Identify which cell holds the provided text, then report its (X, Y) central coordinate. 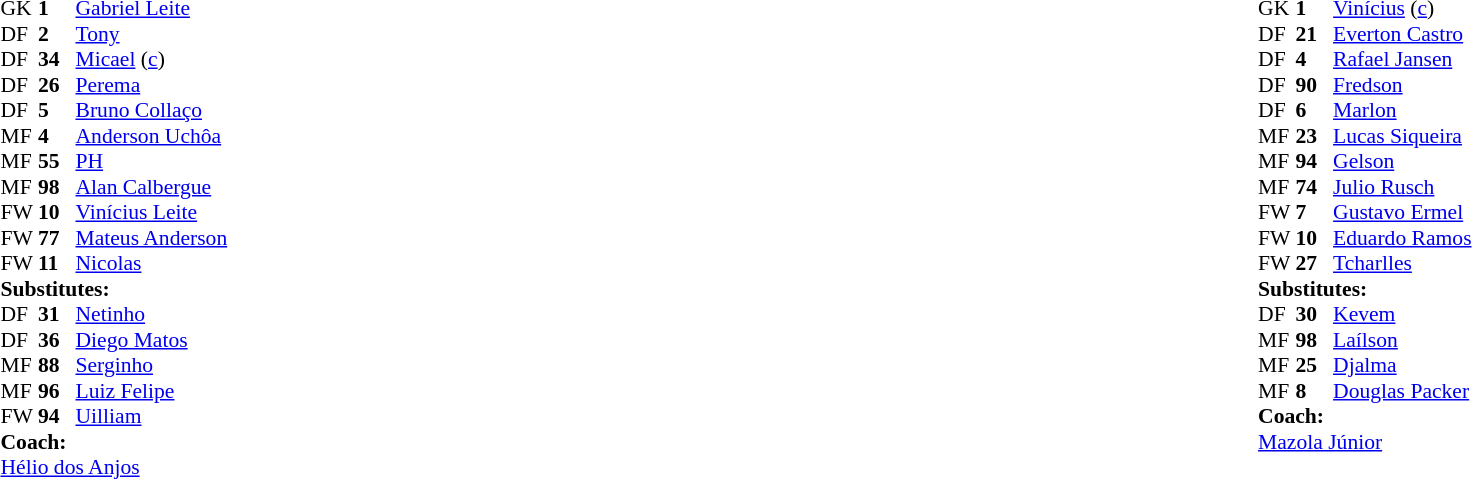
74 (1315, 187)
11 (57, 263)
Rafael Jansen (1402, 59)
30 (1315, 315)
90 (1315, 85)
26 (57, 85)
Alan Calbergue (152, 187)
21 (1315, 34)
Anderson Uchôa (152, 136)
Eduardo Ramos (1402, 238)
31 (57, 315)
PH (152, 161)
Perema (152, 85)
96 (57, 391)
36 (57, 340)
Bruno Collaço (152, 111)
23 (1315, 136)
Julio Rusch (1402, 187)
5 (57, 111)
Djalma (1402, 365)
Nicolas (152, 263)
Serginho (152, 365)
Mateus Anderson (152, 238)
Douglas Packer (1402, 391)
Kevem (1402, 315)
Micael (c) (152, 59)
2 (57, 34)
8 (1315, 391)
Tcharlles (1402, 263)
Marlon (1402, 111)
Everton Castro (1402, 34)
Netinho (152, 315)
Vinícius Leite (152, 213)
Mazola Júnior (1364, 442)
77 (57, 238)
Diego Matos (152, 340)
Laílson (1402, 340)
Luiz Felipe (152, 391)
Lucas Siqueira (1402, 136)
25 (1315, 365)
Uilliam (152, 417)
55 (57, 161)
7 (1315, 213)
6 (1315, 111)
Tony (152, 34)
27 (1315, 263)
Gelson (1402, 161)
34 (57, 59)
Gustavo Ermel (1402, 213)
Fredson (1402, 85)
88 (57, 365)
